Locate the cell with the specified text and output its (X, Y) center coordinate. 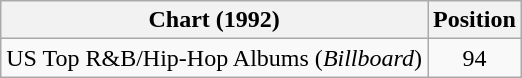
US Top R&B/Hip-Hop Albums (Billboard) (214, 58)
Position (475, 20)
94 (475, 58)
Chart (1992) (214, 20)
